Return (X, Y) of the center of cell containing provided text 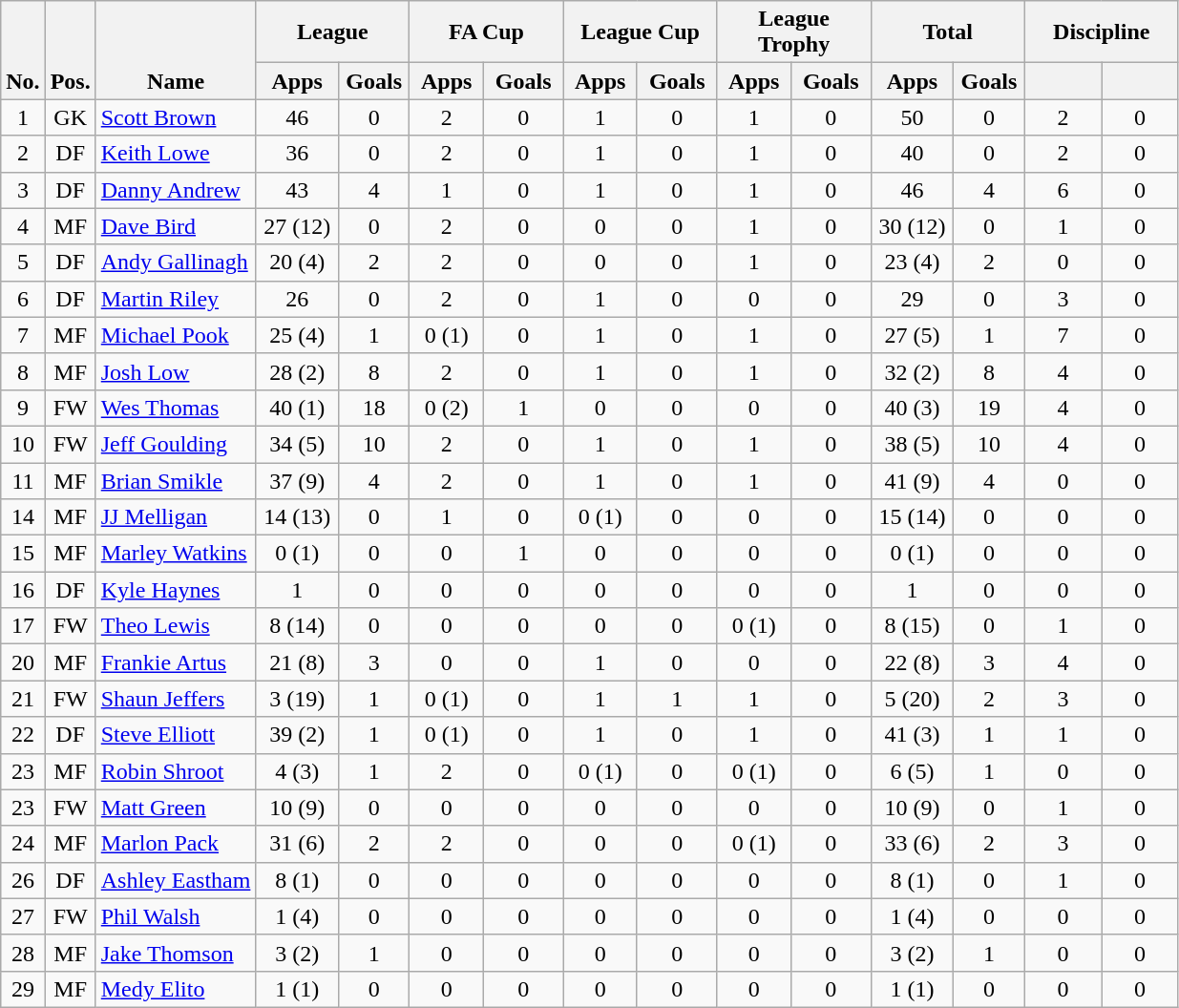
14 (23, 517)
34 (5) (298, 444)
Total (947, 32)
15 (23, 554)
39 (2) (298, 735)
21 (8) (298, 662)
Brian Smikle (176, 480)
Kyle Haynes (176, 590)
23 (4) (913, 262)
No. (23, 50)
3 (19) (298, 699)
31 (6) (298, 844)
League (332, 32)
Marlon Pack (176, 844)
41 (3) (913, 735)
Robin Shroot (176, 771)
30 (12) (913, 226)
Pos. (71, 50)
JJ Melligan (176, 517)
14 (13) (298, 517)
Theo Lewis (176, 626)
Medy Elito (176, 989)
Discipline (1102, 32)
38 (5) (913, 444)
40 (3) (913, 408)
Michael Pook (176, 335)
24 (23, 844)
GK (71, 117)
15 (14) (913, 517)
Jake Thomson (176, 953)
4 (3) (298, 771)
33 (6) (913, 844)
Matt Green (176, 808)
Frankie Artus (176, 662)
20 (4) (298, 262)
50 (913, 117)
Ashley Eastham (176, 880)
Name (176, 50)
9 (23, 408)
19 (989, 408)
Scott Brown (176, 117)
22 (23, 735)
Martin Riley (176, 299)
11 (23, 480)
18 (374, 408)
27 (5) (913, 335)
22 (8) (913, 662)
Jeff Goulding (176, 444)
5 (20) (913, 699)
28 (2) (298, 371)
37 (9) (298, 480)
20 (23, 662)
6 (5) (913, 771)
27 (23, 916)
28 (23, 953)
Josh Low (176, 371)
8 (14) (298, 626)
0 (2) (447, 408)
36 (298, 154)
League Cup (640, 32)
Shaun Jeffers (176, 699)
8 (15) (913, 626)
Marley Watkins (176, 554)
40 (1) (298, 408)
27 (12) (298, 226)
Keith Lowe (176, 154)
5 (23, 262)
Phil Walsh (176, 916)
Wes Thomas (176, 408)
17 (23, 626)
32 (2) (913, 371)
FA Cup (487, 32)
40 (913, 154)
Dave Bird (176, 226)
Andy Gallinagh (176, 262)
Steve Elliott (176, 735)
League Trophy (794, 32)
43 (298, 190)
25 (4) (298, 335)
41 (9) (913, 480)
Danny Andrew (176, 190)
16 (23, 590)
21 (23, 699)
